Identify which cell holds the provided text, then report its [x, y] central coordinate. 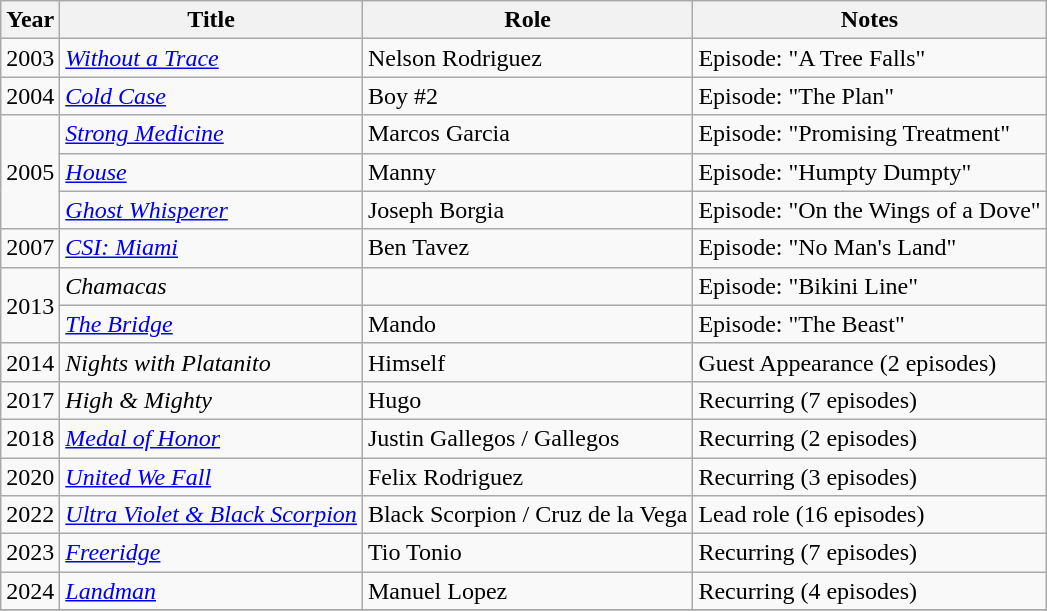
Joseph Borgia [528, 210]
Episode: "Promising Treatment" [870, 134]
2024 [30, 591]
Episode: "The Beast" [870, 324]
Recurring (3 episodes) [870, 477]
Tio Tonio [528, 553]
2017 [30, 400]
2004 [30, 96]
2020 [30, 477]
Medal of Honor [212, 438]
Marcos Garcia [528, 134]
Mando [528, 324]
2013 [30, 305]
Ghost Whisperer [212, 210]
Boy #2 [528, 96]
2005 [30, 172]
CSI: Miami [212, 248]
2003 [30, 58]
Himself [528, 362]
United We Fall [212, 477]
Role [528, 20]
Chamacas [212, 286]
Without a Trace [212, 58]
Manny [528, 172]
Episode: "A Tree Falls" [870, 58]
House [212, 172]
Recurring (4 episodes) [870, 591]
Title [212, 20]
Freeridge [212, 553]
Episode: "On the Wings of a Dove" [870, 210]
Episode: "Humpty Dumpty" [870, 172]
The Bridge [212, 324]
Year [30, 20]
Felix Rodriguez [528, 477]
2007 [30, 248]
Episode: "Bikini Line" [870, 286]
Guest Appearance (2 episodes) [870, 362]
Justin Gallegos / Gallegos [528, 438]
Ultra Violet & Black Scorpion [212, 515]
Episode: "The Plan" [870, 96]
Manuel Lopez [528, 591]
Cold Case [212, 96]
2022 [30, 515]
Strong Medicine [212, 134]
2023 [30, 553]
Ben Tavez [528, 248]
Episode: "No Man's Land" [870, 248]
High & Mighty [212, 400]
Black Scorpion / Cruz de la Vega [528, 515]
2018 [30, 438]
Recurring (2 episodes) [870, 438]
Hugo [528, 400]
2014 [30, 362]
Notes [870, 20]
Landman [212, 591]
Nights with Platanito [212, 362]
Lead role (16 episodes) [870, 515]
Nelson Rodriguez [528, 58]
